Capture the cell that displays the provided text and extract its (X, Y) central coordinate. 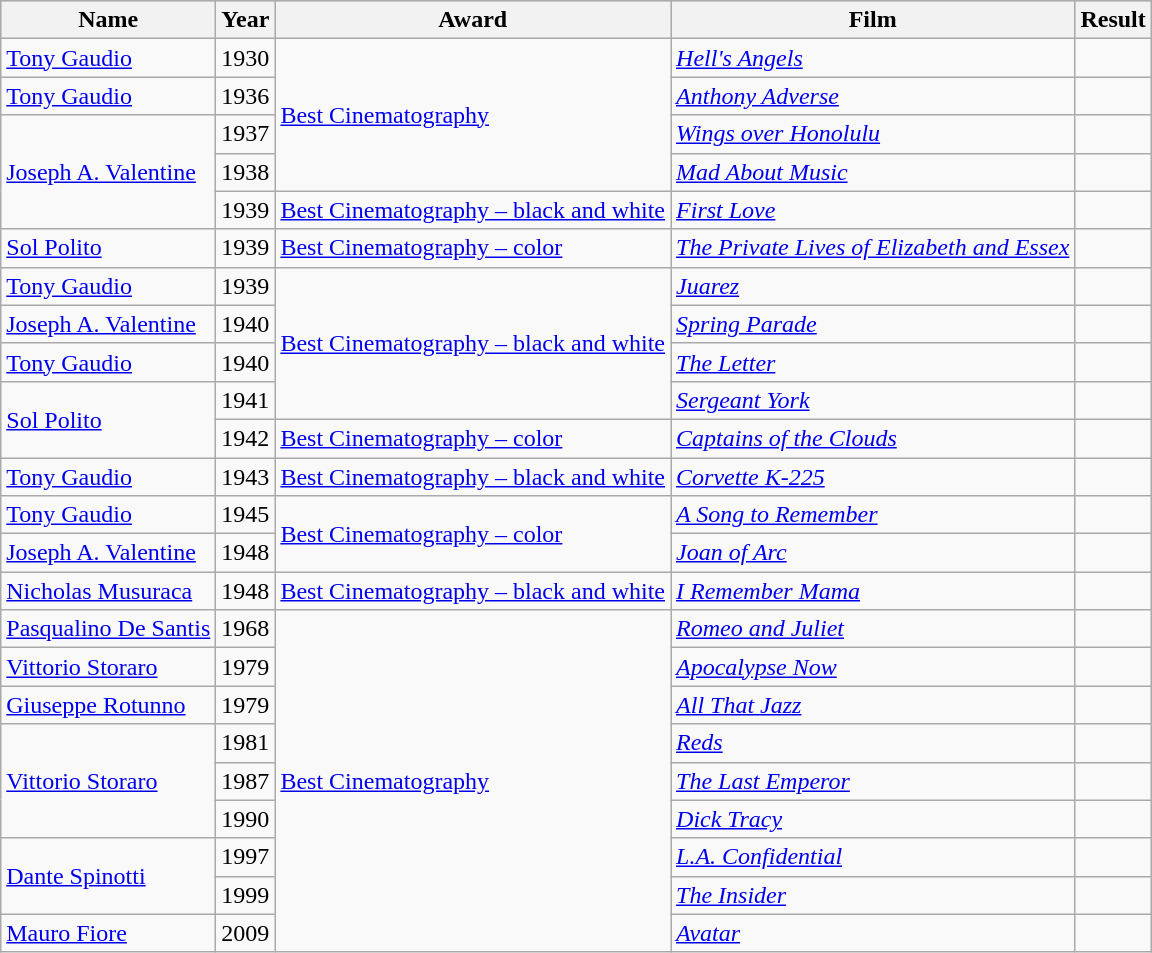
Apocalypse Now (873, 667)
Spring Parade (873, 324)
Mad About Music (873, 172)
Award (473, 20)
1942 (246, 438)
L.A. Confidential (873, 857)
1930 (246, 58)
Dante Spinotti (108, 876)
Sergeant York (873, 400)
I Remember Mama (873, 591)
1987 (246, 781)
Romeo and Juliet (873, 629)
A Song to Remember (873, 515)
1999 (246, 895)
1938 (246, 172)
Giuseppe Rotunno (108, 705)
Film (873, 20)
Dick Tracy (873, 819)
1937 (246, 134)
The Insider (873, 895)
Avatar (873, 933)
Anthony Adverse (873, 96)
1981 (246, 743)
1936 (246, 96)
First Love (873, 210)
Hell's Angels (873, 58)
Joan of Arc (873, 553)
All That Jazz (873, 705)
Name (108, 20)
The Private Lives of Elizabeth and Essex (873, 248)
Pasqualino De Santis (108, 629)
1945 (246, 515)
Nicholas Musuraca (108, 591)
1997 (246, 857)
Juarez (873, 286)
Year (246, 20)
Corvette K-225 (873, 477)
Mauro Fiore (108, 933)
The Letter (873, 362)
Reds (873, 743)
1968 (246, 629)
Result (1113, 20)
The Last Emperor (873, 781)
1943 (246, 477)
2009 (246, 933)
Captains of the Clouds (873, 438)
1941 (246, 400)
Wings over Honolulu (873, 134)
1990 (246, 819)
